For the text-containing cell, return its midpoint in [x, y] coordinate format. 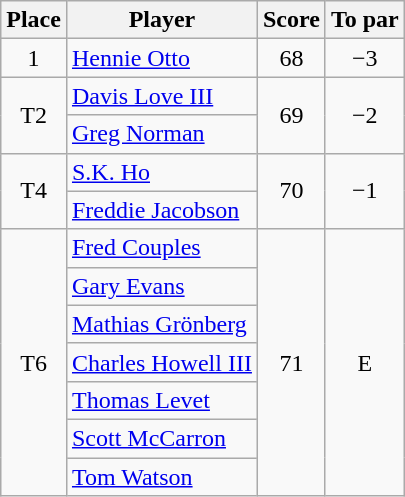
70 [291, 191]
Player [162, 20]
Place [34, 20]
T6 [34, 362]
T2 [34, 115]
Charles Howell III [162, 362]
−1 [364, 191]
Thomas Levet [162, 400]
−3 [364, 58]
71 [291, 362]
Fred Couples [162, 248]
E [364, 362]
1 [34, 58]
Gary Evans [162, 286]
Davis Love III [162, 96]
Greg Norman [162, 134]
To par [364, 20]
69 [291, 115]
68 [291, 58]
−2 [364, 115]
Scott McCarron [162, 438]
Hennie Otto [162, 58]
Mathias Grönberg [162, 324]
S.K. Ho [162, 172]
Freddie Jacobson [162, 210]
Score [291, 20]
T4 [34, 191]
Tom Watson [162, 477]
